Scan for the cell matching the given text and deliver its (X, Y) coordinate at center. 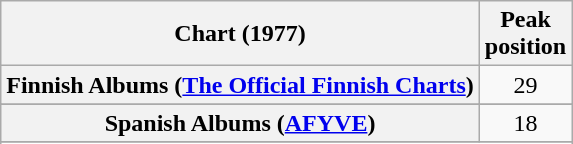
Peakposition (525, 34)
18 (525, 123)
Spanish Albums (AFYVE) (240, 123)
Finnish Albums (The Official Finnish Charts) (240, 85)
29 (525, 85)
Chart (1977) (240, 34)
